Detect which cell encompasses the target text, then output its [X, Y] center coordinate. 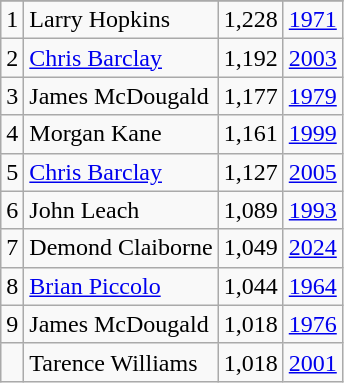
1,192 [250, 58]
2 [12, 58]
2003 [312, 58]
8 [12, 286]
1,089 [250, 210]
2005 [312, 172]
3 [12, 96]
4 [12, 134]
7 [12, 248]
Larry Hopkins [121, 20]
Morgan Kane [121, 134]
2024 [312, 248]
1993 [312, 210]
1976 [312, 324]
1979 [312, 96]
1,161 [250, 134]
2001 [312, 362]
Tarence Williams [121, 362]
Demond Claiborne [121, 248]
1,049 [250, 248]
1,228 [250, 20]
1,177 [250, 96]
9 [12, 324]
John Leach [121, 210]
1,127 [250, 172]
1971 [312, 20]
1 [12, 20]
5 [12, 172]
1,044 [250, 286]
Brian Piccolo [121, 286]
6 [12, 210]
1999 [312, 134]
1964 [312, 286]
